Search for the cell housing the specified text and yield its [x, y] center coordinate. 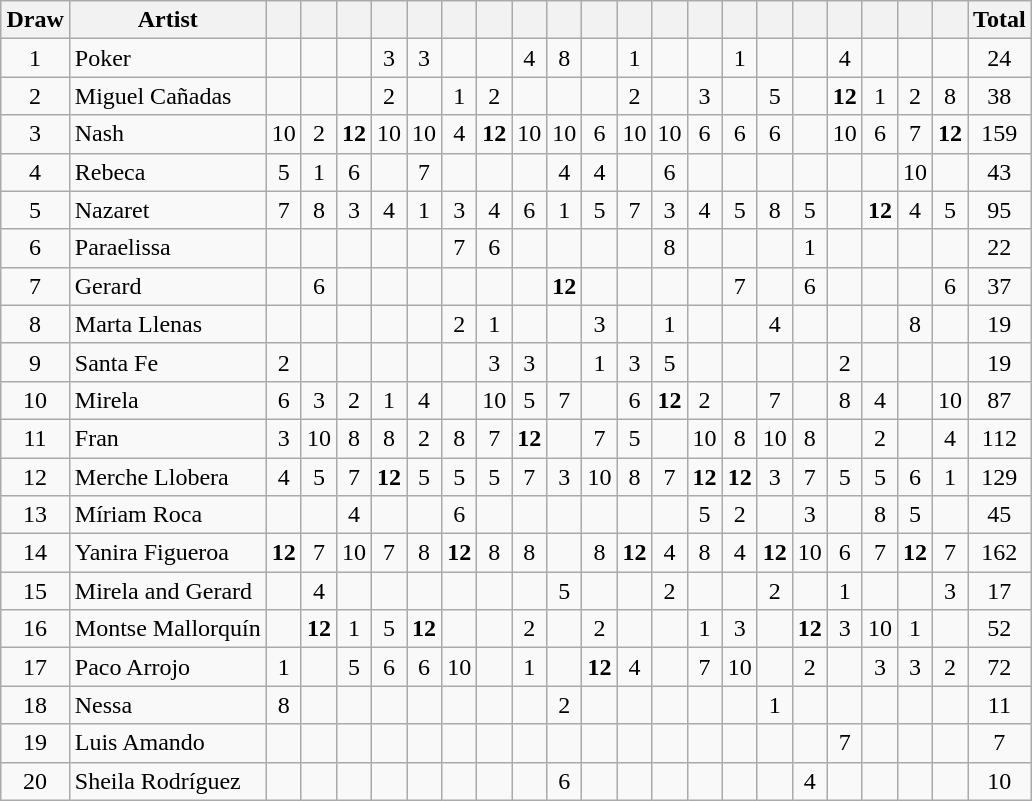
Poker [168, 58]
Luis Amando [168, 743]
9 [35, 362]
45 [1000, 515]
95 [1000, 210]
52 [1000, 629]
37 [1000, 286]
Paraelissa [168, 248]
Sheila Rodríguez [168, 781]
13 [35, 515]
162 [1000, 553]
Míriam Roca [168, 515]
18 [35, 705]
87 [1000, 400]
14 [35, 553]
112 [1000, 438]
Mirela [168, 400]
159 [1000, 134]
Yanira Figueroa [168, 553]
Montse Mallorquín [168, 629]
15 [35, 591]
Total [1000, 20]
16 [35, 629]
Merche Llobera [168, 477]
24 [1000, 58]
Fran [168, 438]
Mirela and Gerard [168, 591]
Rebeca [168, 172]
Gerard [168, 286]
43 [1000, 172]
Nazaret [168, 210]
Miguel Cañadas [168, 96]
Draw [35, 20]
Nessa [168, 705]
Nash [168, 134]
Paco Arrojo [168, 667]
129 [1000, 477]
22 [1000, 248]
Marta Llenas [168, 324]
72 [1000, 667]
Artist [168, 20]
Santa Fe [168, 362]
38 [1000, 96]
20 [35, 781]
